Locate the cell with the specified text and output its [x, y] center coordinate. 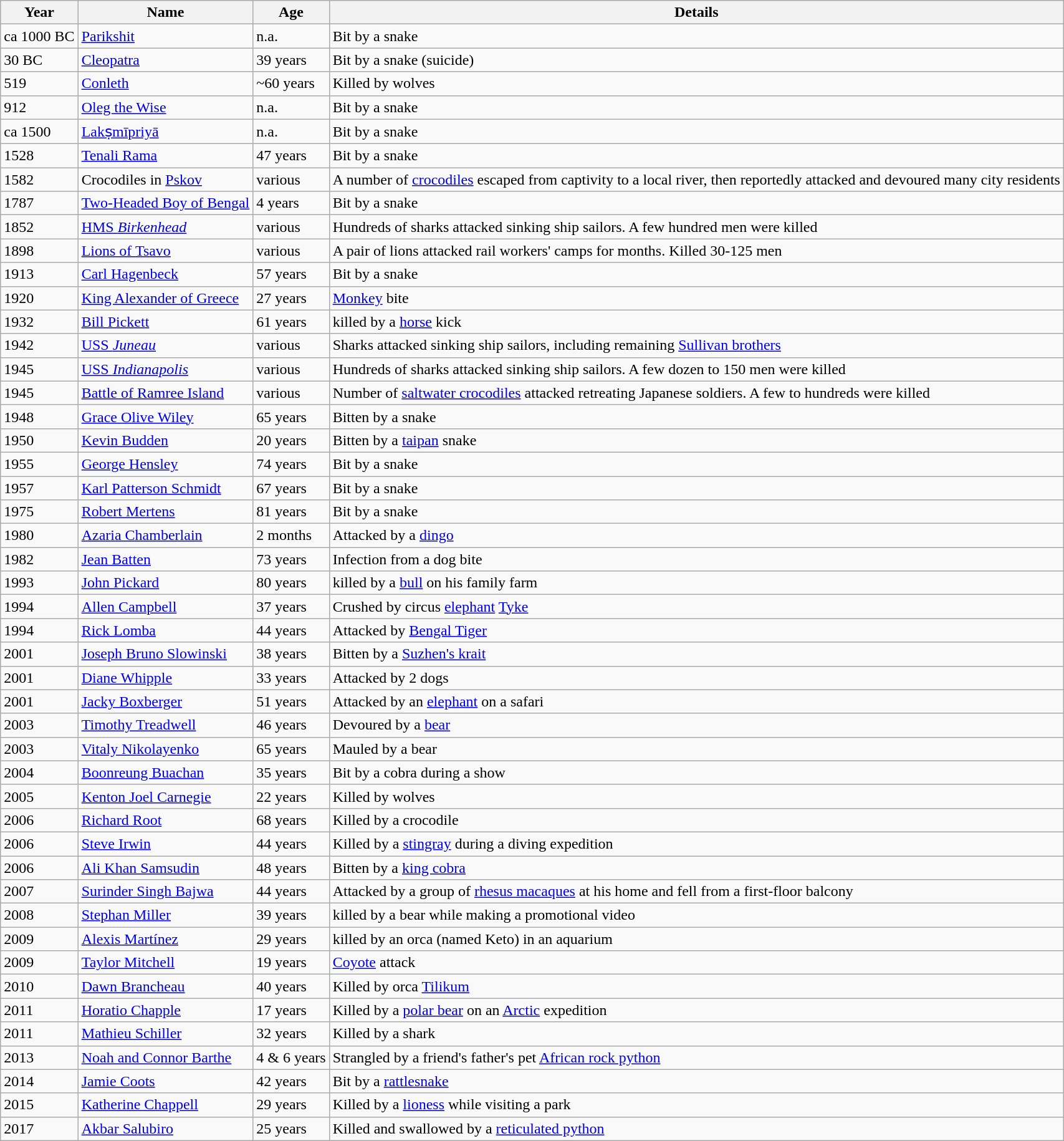
Attacked by 2 dogs [696, 678]
1993 [39, 583]
Tenali Rama [166, 156]
33 years [291, 678]
Attacked by a group of rhesus macaques at his home and fell from a first-floor balcony [696, 892]
1528 [39, 156]
Sharks attacked sinking ship sailors, including remaining Sullivan brothers [696, 345]
Hundreds of sharks attacked sinking ship sailors. A few dozen to 150 men were killed [696, 369]
Monkey bite [696, 298]
Conleth [166, 84]
Infection from a dog bite [696, 559]
47 years [291, 156]
killed by a horse kick [696, 322]
1975 [39, 512]
17 years [291, 1010]
73 years [291, 559]
1948 [39, 416]
Alexis Martínez [166, 939]
Allen Campbell [166, 607]
Attacked by an elephant on a safari [696, 701]
USS Indianapolis [166, 369]
Kevin Budden [166, 440]
Joseph Bruno Slowinski [166, 654]
1920 [39, 298]
Timothy Treadwell [166, 725]
1950 [39, 440]
killed by an orca (named Keto) in an aquarium [696, 939]
Bitten by a Suzhen's krait [696, 654]
Noah and Connor Barthe [166, 1057]
2015 [39, 1105]
Steve Irwin [166, 844]
1852 [39, 227]
Hundreds of sharks attacked sinking ship sailors. A few hundred men were killed [696, 227]
Surinder Singh Bajwa [166, 892]
51 years [291, 701]
912 [39, 107]
Age [291, 12]
25 years [291, 1129]
1980 [39, 536]
Taylor Mitchell [166, 963]
Bit by a rattlesnake [696, 1081]
2005 [39, 796]
Carl Hagenbeck [166, 274]
Bitten by a king cobra [696, 867]
Katherine Chappell [166, 1105]
1957 [39, 488]
Details [696, 12]
John Pickard [166, 583]
67 years [291, 488]
Killed by a stingray during a diving expedition [696, 844]
4 & 6 years [291, 1057]
ca 1500 [39, 132]
Killed by a polar bear on an Arctic expedition [696, 1010]
Boonreung Buachan [166, 773]
42 years [291, 1081]
1898 [39, 251]
Akbar Salubiro [166, 1129]
Killed by a lioness while visiting a park [696, 1105]
George Hensley [166, 464]
Attacked by Bengal Tiger [696, 630]
Robert Mertens [166, 512]
Vitaly Nikolayenko [166, 749]
27 years [291, 298]
Name [166, 12]
Diane Whipple [166, 678]
Lakṣmīpriyā [166, 132]
Karl Patterson Schmidt [166, 488]
Jamie Coots [166, 1081]
Lions of Tsavo [166, 251]
Bit by a snake (suicide) [696, 60]
46 years [291, 725]
Attacked by a dingo [696, 536]
1787 [39, 203]
Parikshit [166, 36]
Rick Lomba [166, 630]
Killed by a crocodile [696, 820]
68 years [291, 820]
A pair of lions attacked rail workers' camps for months. Killed 30-125 men [696, 251]
Ali Khan Samsudin [166, 867]
2013 [39, 1057]
Coyote attack [696, 963]
Killed by a shark [696, 1034]
1942 [39, 345]
Killed by orca Tilikum [696, 986]
USS Juneau [166, 345]
Killed and swallowed by a reticulated python [696, 1129]
Horatio Chapple [166, 1010]
35 years [291, 773]
48 years [291, 867]
Devoured by a bear [696, 725]
Bit by a cobra during a show [696, 773]
Two-Headed Boy of Bengal [166, 203]
81 years [291, 512]
38 years [291, 654]
1932 [39, 322]
4 years [291, 203]
Jacky Boxberger [166, 701]
1982 [39, 559]
Bitten by a snake [696, 416]
22 years [291, 796]
Kenton Joel Carnegie [166, 796]
killed by a bull on his family farm [696, 583]
Richard Root [166, 820]
2017 [39, 1129]
Crocodiles in Pskov [166, 180]
2008 [39, 915]
2004 [39, 773]
Cleopatra [166, 60]
20 years [291, 440]
519 [39, 84]
2014 [39, 1081]
Bill Pickett [166, 322]
Battle of Ramree Island [166, 393]
80 years [291, 583]
57 years [291, 274]
Stephan Miller [166, 915]
Strangled by a friend's father's pet African rock python [696, 1057]
ca 1000 BC [39, 36]
Mauled by a bear [696, 749]
Dawn Brancheau [166, 986]
Number of saltwater crocodiles attacked retreating Japanese soldiers. A few to hundreds were killed [696, 393]
1582 [39, 180]
~60 years [291, 84]
Grace Olive Wiley [166, 416]
Azaria Chamberlain [166, 536]
Bitten by a taipan snake [696, 440]
HMS Birkenhead [166, 227]
killed by a bear while making a promotional video [696, 915]
1913 [39, 274]
1955 [39, 464]
King Alexander of Greece [166, 298]
37 years [291, 607]
40 years [291, 986]
Crushed by circus elephant Tyke [696, 607]
2 months [291, 536]
74 years [291, 464]
Jean Batten [166, 559]
32 years [291, 1034]
30 BC [39, 60]
A number of crocodiles escaped from captivity to a local river, then reportedly attacked and devoured many city residents [696, 180]
Year [39, 12]
Oleg the Wise [166, 107]
Mathieu Schiller [166, 1034]
19 years [291, 963]
2007 [39, 892]
2010 [39, 986]
61 years [291, 322]
